Capture the cell that displays the provided text and extract its (X, Y) central coordinate. 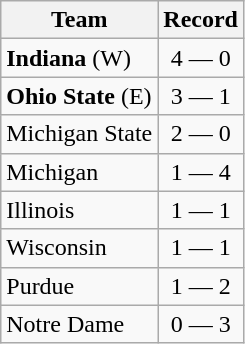
Michigan (80, 172)
Record (201, 20)
4 — 0 (201, 58)
2 — 0 (201, 134)
Indiana (W) (80, 58)
Wisconsin (80, 248)
Michigan State (80, 134)
0 — 3 (201, 324)
1 — 4 (201, 172)
Illinois (80, 210)
Notre Dame (80, 324)
Ohio State (E) (80, 96)
Purdue (80, 286)
Team (80, 20)
1 — 2 (201, 286)
3 — 1 (201, 96)
